Locate the cell with the specified text and output its (X, Y) center coordinate. 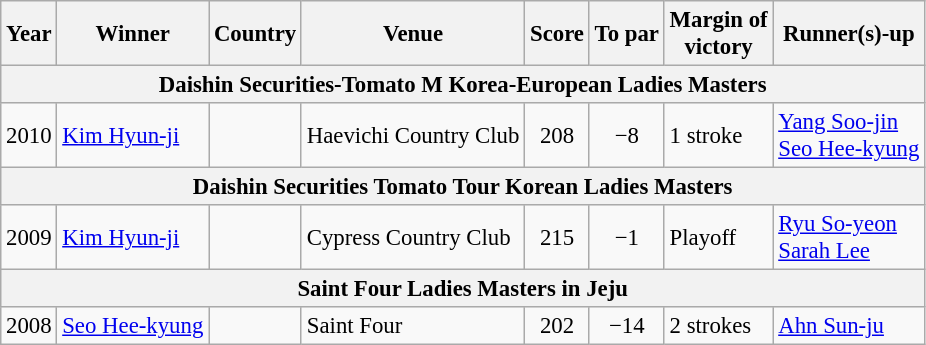
Playoff (718, 238)
Score (558, 34)
−1 (626, 238)
2010 (29, 136)
Year (29, 34)
215 (558, 238)
Daishin Securities Tomato Tour Korean Ladies Masters (463, 187)
Country (256, 34)
−8 (626, 136)
Haevichi Country Club (412, 136)
Venue (412, 34)
Cypress Country Club (412, 238)
Yang Soo-jin Seo Hee-kyung (849, 136)
Margin ofvictory (718, 34)
Saint Four Ladies Masters in Jeju (463, 289)
208 (558, 136)
Ryu So-yeon Sarah Lee (849, 238)
Winner (133, 34)
Daishin Securities-Tomato M Korea-European Ladies Masters (463, 85)
1 stroke (718, 136)
2009 (29, 238)
Runner(s)-up (849, 34)
To par (626, 34)
